Return (X, Y) of the center of cell containing provided text 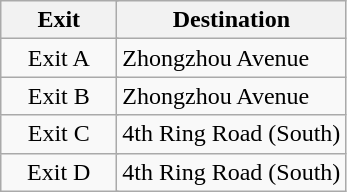
Exit (59, 20)
Destination (232, 20)
Exit D (59, 172)
Exit A (59, 58)
Exit B (59, 96)
Exit C (59, 134)
